Determine the (x, y) coordinate at the center of the cell enclosing the given text.  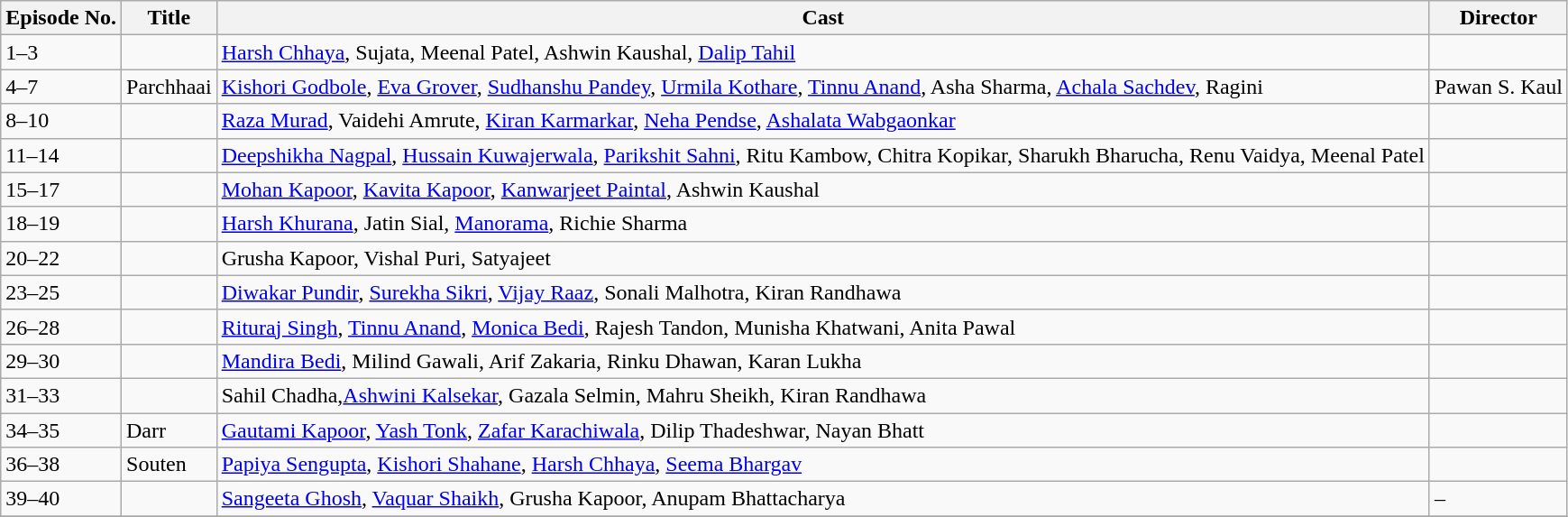
36–38 (61, 465)
Parchhaai (170, 87)
Grusha Kapoor, Vishal Puri, Satyajeet (822, 258)
Title (170, 18)
Gautami Kapoor, Yash Tonk, Zafar Karachiwala, Dilip Thadeshwar, Nayan Bhatt (822, 430)
29–30 (61, 361)
18–19 (61, 224)
39–40 (61, 499)
Mandira Bedi, Milind Gawali, Arif Zakaria, Rinku Dhawan, Karan Lukha (822, 361)
Sahil Chadha,Ashwini Kalsekar, Gazala Selmin, Mahru Sheikh, Kiran Randhawa (822, 395)
Sangeeta Ghosh, Vaquar Shaikh, Grusha Kapoor, Anupam Bhattacharya (822, 499)
4–7 (61, 87)
Pawan S. Kaul (1499, 87)
– (1499, 499)
20–22 (61, 258)
15–17 (61, 189)
Raza Murad, Vaidehi Amrute, Kiran Karmarkar, Neha Pendse, Ashalata Wabgaonkar (822, 121)
Episode No. (61, 18)
Director (1499, 18)
Cast (822, 18)
Papiya Sengupta, Kishori Shahane, Harsh Chhaya, Seema Bhargav (822, 465)
Mohan Kapoor, Kavita Kapoor, Kanwarjeet Paintal, Ashwin Kaushal (822, 189)
8–10 (61, 121)
Harsh Khurana, Jatin Sial, Manorama, Richie Sharma (822, 224)
11–14 (61, 155)
23–25 (61, 292)
Darr (170, 430)
Kishori Godbole, Eva Grover, Sudhanshu Pandey, Urmila Kothare, Tinnu Anand, Asha Sharma, Achala Sachdev, Ragini (822, 87)
Rituraj Singh, Tinnu Anand, Monica Bedi, Rajesh Tandon, Munisha Khatwani, Anita Pawal (822, 327)
Harsh Chhaya, Sujata, Meenal Patel, Ashwin Kaushal, Dalip Tahil (822, 52)
1–3 (61, 52)
34–35 (61, 430)
Deepshikha Nagpal, Hussain Kuwajerwala, Parikshit Sahni, Ritu Kambow, Chitra Kopikar, Sharukh Bharucha, Renu Vaidya, Meenal Patel (822, 155)
Diwakar Pundir, Surekha Sikri, Vijay Raaz, Sonali Malhotra, Kiran Randhawa (822, 292)
31–33 (61, 395)
Souten (170, 465)
26–28 (61, 327)
